Extract the (x, y) coordinate from the center of the cell holding the provided text.  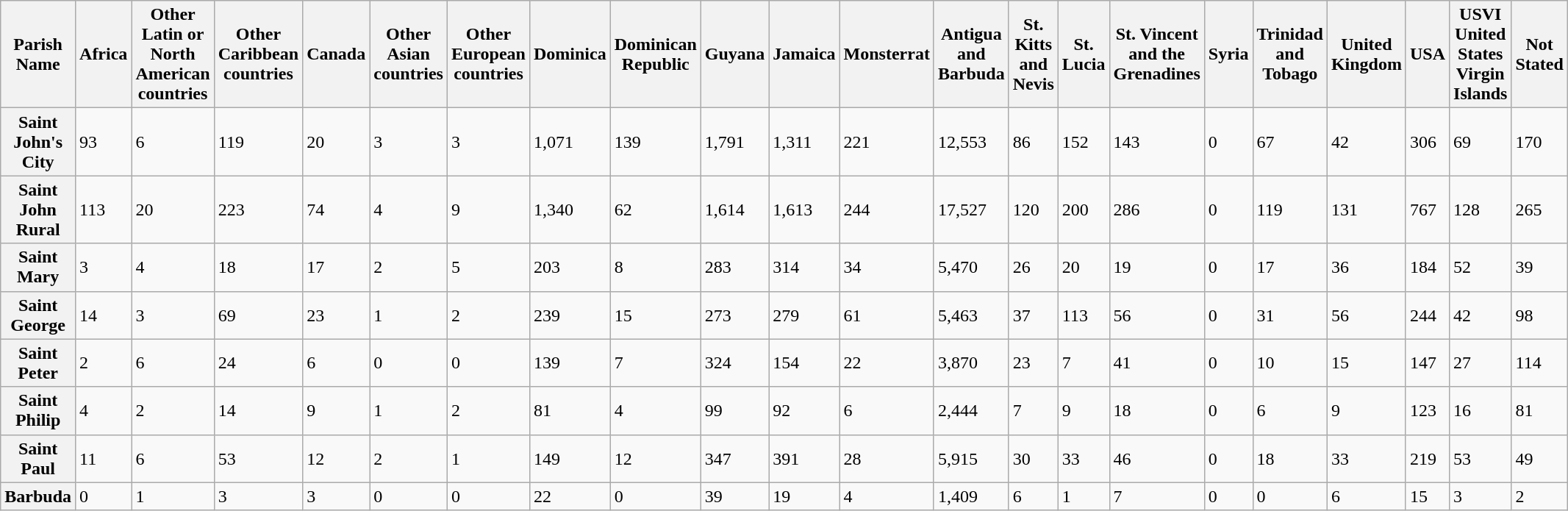
Saint George (38, 315)
10 (1289, 363)
5,915 (971, 459)
1,311 (804, 142)
30 (1034, 459)
Monsterrat (887, 54)
52 (1481, 268)
USA (1428, 54)
170 (1539, 142)
1,409 (971, 496)
5,470 (971, 268)
273 (734, 315)
74 (337, 210)
147 (1428, 363)
27 (1481, 363)
5,463 (971, 315)
1,613 (804, 210)
184 (1428, 268)
Not Stated (1539, 54)
200 (1084, 210)
17,527 (971, 210)
61 (887, 315)
265 (1539, 210)
St. Lucia (1084, 54)
31 (1289, 315)
46 (1157, 459)
221 (887, 142)
2,444 (971, 410)
37 (1034, 315)
67 (1289, 142)
11 (104, 459)
Dominica (570, 54)
28 (887, 459)
Saint Mary (38, 268)
279 (804, 315)
Other Latin or North American countries (173, 54)
3,870 (971, 363)
Saint John's City (38, 142)
1,614 (734, 210)
49 (1539, 459)
12,553 (971, 142)
92 (804, 410)
1,340 (570, 210)
347 (734, 459)
Saint Peter (38, 363)
Guyana (734, 54)
286 (1157, 210)
Jamaica (804, 54)
Africa (104, 54)
223 (258, 210)
Saint Philip (38, 410)
St. Vincent and the Grenadines (1157, 54)
41 (1157, 363)
1,791 (734, 142)
Barbuda (38, 496)
26 (1034, 268)
24 (258, 363)
149 (570, 459)
391 (804, 459)
St. Kitts and Nevis (1034, 54)
Other Asian countries (409, 54)
98 (1539, 315)
131 (1366, 210)
314 (804, 268)
8 (656, 268)
219 (1428, 459)
Saint Paul (38, 459)
Syria (1228, 54)
283 (734, 268)
16 (1481, 410)
143 (1157, 142)
Other Caribbean countries (258, 54)
114 (1539, 363)
203 (570, 268)
Saint John Rural (38, 210)
152 (1084, 142)
86 (1034, 142)
Dominican Republic (656, 54)
36 (1366, 268)
62 (656, 210)
Parish Name (38, 54)
123 (1428, 410)
324 (734, 363)
154 (804, 363)
128 (1481, 210)
Antigua and Barbuda (971, 54)
767 (1428, 210)
93 (104, 142)
306 (1428, 142)
Trinidad and Tobago (1289, 54)
Canada (337, 54)
120 (1034, 210)
USVI United States Virgin Islands (1481, 54)
5 (488, 268)
99 (734, 410)
Other European countries (488, 54)
1,071 (570, 142)
239 (570, 315)
United Kingdom (1366, 54)
34 (887, 268)
